For the text-containing cell, return its midpoint in [X, Y] coordinate format. 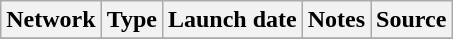
Type [132, 20]
Network [51, 20]
Source [412, 20]
Launch date [232, 20]
Notes [336, 20]
